Search for the cell housing the specified text and yield its (X, Y) center coordinate. 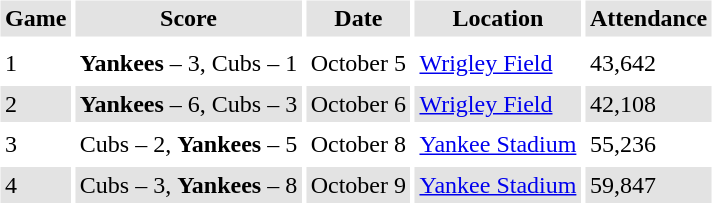
Attendance (648, 18)
Yankees – 6, Cubs – 3 (188, 104)
Score (188, 18)
2 (35, 104)
43,642 (648, 64)
55,236 (648, 144)
Game (35, 18)
59,847 (648, 185)
4 (35, 185)
1 (35, 64)
October 9 (358, 185)
Date (358, 18)
Yankees – 3, Cubs – 1 (188, 64)
October 6 (358, 104)
October 5 (358, 64)
Cubs – 3, Yankees – 8 (188, 185)
October 8 (358, 144)
Location (498, 18)
42,108 (648, 104)
Cubs – 2, Yankees – 5 (188, 144)
3 (35, 144)
